Extract the (X, Y) coordinate from the center of the cell holding the provided text.  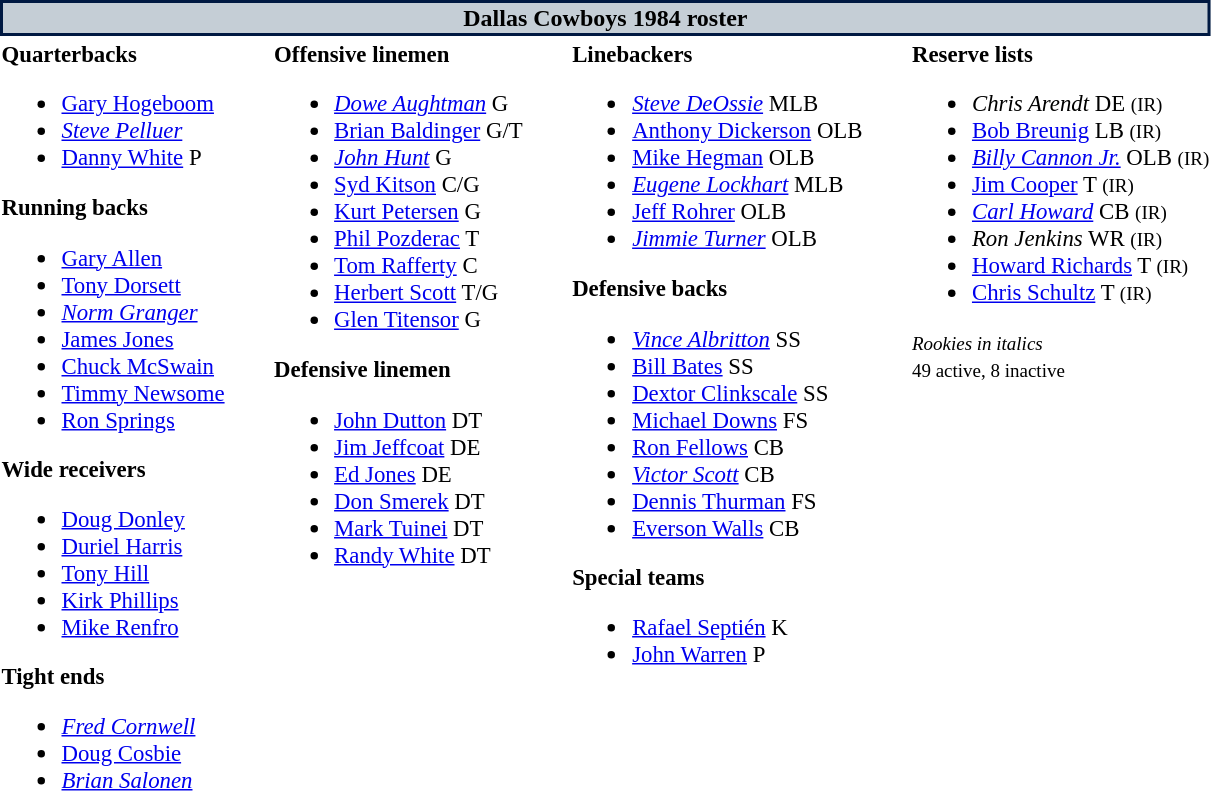
Dallas Cowboys 1984 roster (606, 18)
